Locate the cell with the specified text and output its [X, Y] center coordinate. 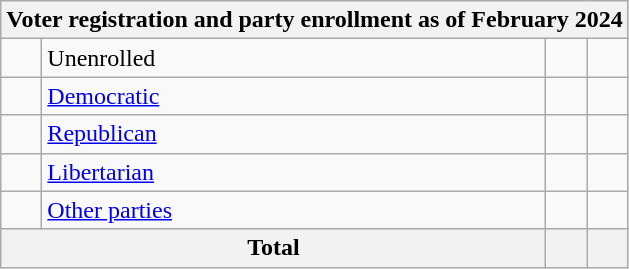
Democratic [294, 96]
Voter registration and party enrollment as of February 2024 [314, 20]
Other parties [294, 210]
Total [274, 248]
Republican [294, 134]
Unenrolled [294, 58]
Libertarian [294, 172]
